From the cell containing the given text, extract its center point as (X, Y) coordinate. 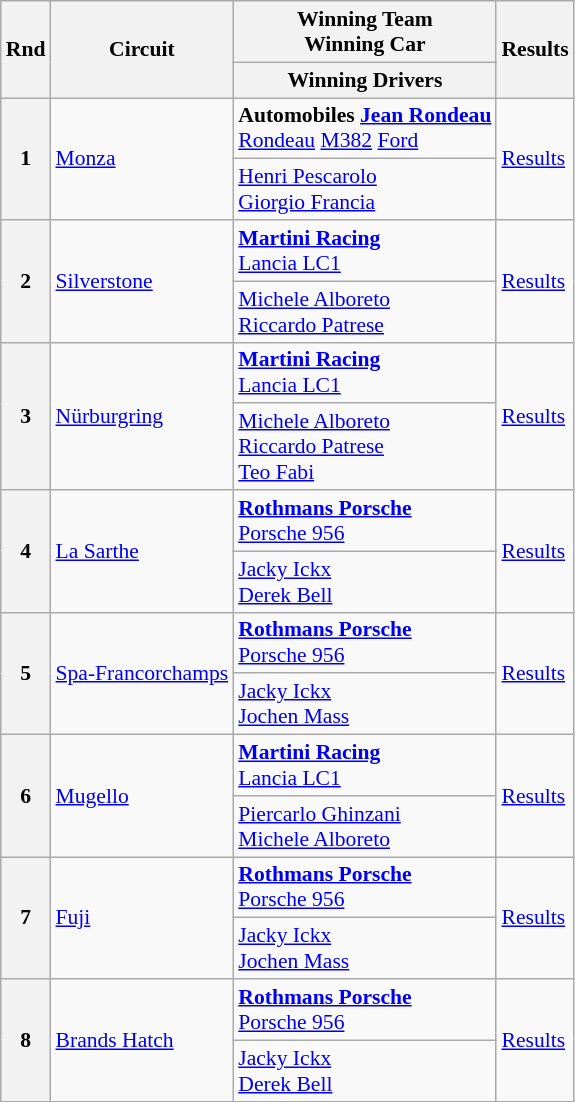
7 (26, 918)
Nürburgring (142, 416)
Piercarlo Ghinzani Michele Alboreto (364, 826)
2 (26, 281)
Winning TeamWinning Car (364, 32)
Michele Alboreto Riccardo Patrese (364, 312)
6 (26, 796)
La Sarthe (142, 551)
Rnd (26, 50)
Henri Pescarolo Giorgio Francia (364, 190)
Automobiles Jean Rondeau Rondeau M382 Ford (364, 128)
Fuji (142, 918)
Circuit (142, 50)
Monza (142, 159)
Silverstone (142, 281)
8 (26, 1040)
3 (26, 416)
Michele Alboreto Riccardo Patrese Teo Fabi (364, 448)
Winning Drivers (364, 80)
Spa-Francorchamps (142, 673)
Mugello (142, 796)
4 (26, 551)
Brands Hatch (142, 1040)
1 (26, 159)
5 (26, 673)
